For the text-containing cell, return its midpoint in [X, Y] coordinate format. 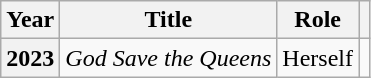
Role [318, 20]
Title [168, 20]
Year [30, 20]
God Save the Queens [168, 58]
Herself [318, 58]
2023 [30, 58]
